Return the [X, Y] coordinate for the center point of the cell that contains the specified text.  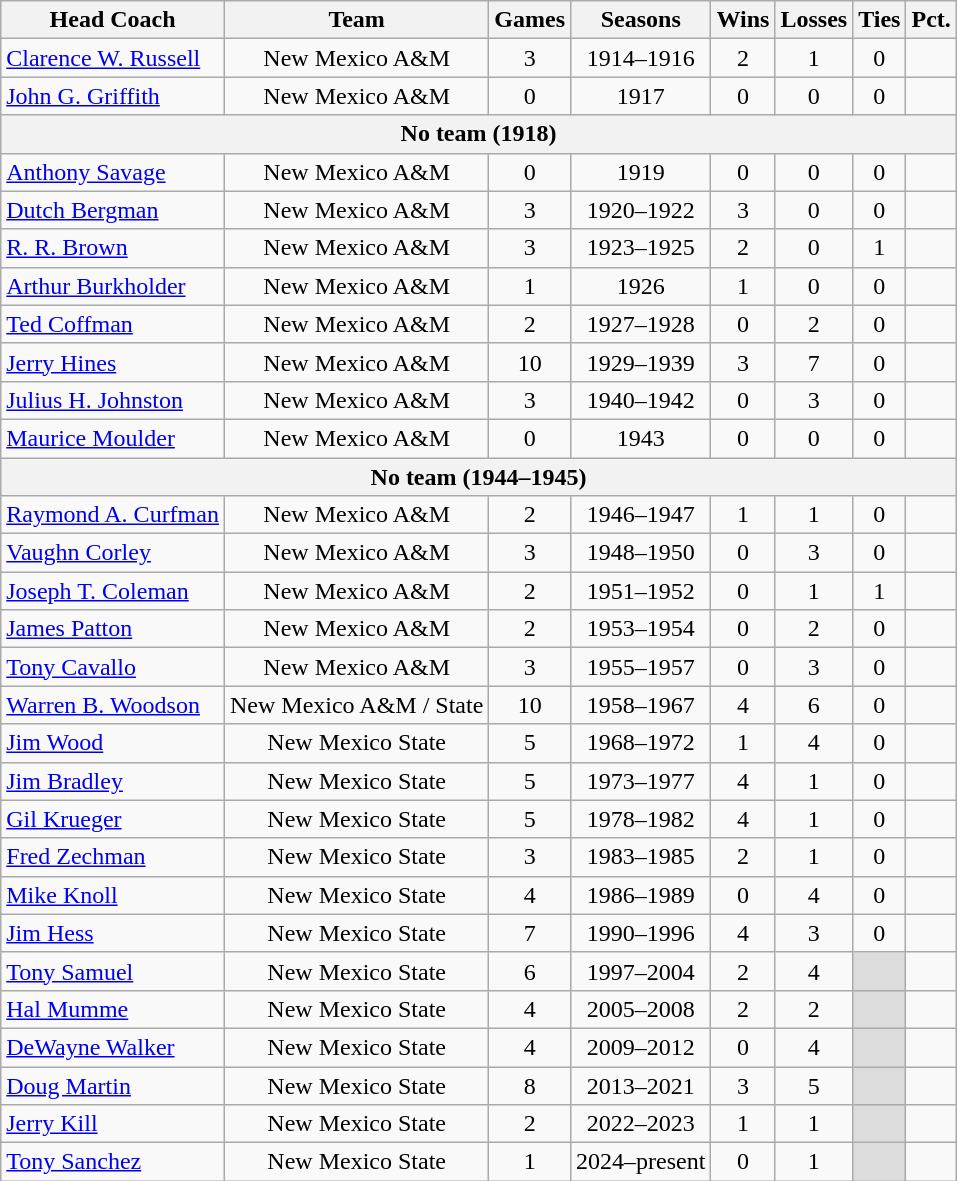
Dutch Bergman [113, 210]
New Mexico A&M / State [356, 705]
Games [530, 20]
1978–1982 [641, 819]
1948–1950 [641, 553]
Jim Wood [113, 743]
1953–1954 [641, 629]
Maurice Moulder [113, 438]
1973–1977 [641, 781]
James Patton [113, 629]
1914–1916 [641, 58]
Wins [743, 20]
1923–1925 [641, 248]
Julius H. Johnston [113, 400]
1990–1996 [641, 933]
Seasons [641, 20]
Gil Krueger [113, 819]
2005–2008 [641, 1009]
Tony Sanchez [113, 1162]
Vaughn Corley [113, 553]
2022–2023 [641, 1124]
1943 [641, 438]
Pct. [931, 20]
Doug Martin [113, 1085]
1955–1957 [641, 667]
1986–1989 [641, 895]
2013–2021 [641, 1085]
1983–1985 [641, 857]
1926 [641, 286]
Tony Samuel [113, 971]
Warren B. Woodson [113, 705]
Jerry Kill [113, 1124]
John G. Griffith [113, 96]
Ties [880, 20]
Arthur Burkholder [113, 286]
Joseph T. Coleman [113, 591]
Raymond A. Curfman [113, 515]
DeWayne Walker [113, 1047]
1968–1972 [641, 743]
1997–2004 [641, 971]
No team (1918) [479, 134]
1919 [641, 172]
Losses [814, 20]
Fred Zechman [113, 857]
1920–1922 [641, 210]
No team (1944–1945) [479, 477]
1958–1967 [641, 705]
Head Coach [113, 20]
Hal Mumme [113, 1009]
1927–1928 [641, 324]
Jim Bradley [113, 781]
R. R. Brown [113, 248]
Ted Coffman [113, 324]
Team [356, 20]
Mike Knoll [113, 895]
1929–1939 [641, 362]
2009–2012 [641, 1047]
1917 [641, 96]
Tony Cavallo [113, 667]
1940–1942 [641, 400]
1951–1952 [641, 591]
Clarence W. Russell [113, 58]
2024–present [641, 1162]
8 [530, 1085]
Jerry Hines [113, 362]
1946–1947 [641, 515]
Anthony Savage [113, 172]
Jim Hess [113, 933]
